Find where the given text appears and provide that cell's center as [x, y] coordinate. 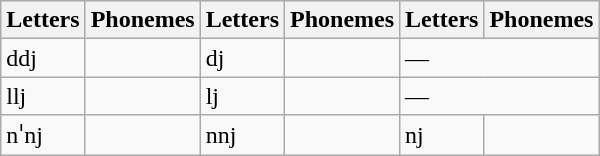
llj [43, 96]
nj [442, 135]
nnj [242, 135]
lj [242, 96]
ddj [43, 58]
nˈnj [43, 135]
dj [242, 58]
